Output the [x, y] coordinate of the center of the cell containing the given text.  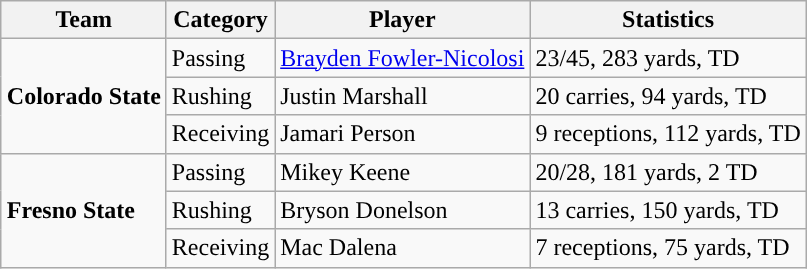
Colorado State [84, 96]
20/28, 181 yards, 2 TD [668, 172]
Bryson Donelson [402, 210]
Justin Marshall [402, 96]
13 carries, 150 yards, TD [668, 210]
Category [220, 20]
9 receptions, 112 yards, TD [668, 134]
Team [84, 20]
Statistics [668, 20]
23/45, 283 yards, TD [668, 58]
Fresno State [84, 210]
Player [402, 20]
Brayden Fowler-Nicolosi [402, 58]
Mikey Keene [402, 172]
Jamari Person [402, 134]
7 receptions, 75 yards, TD [668, 248]
20 carries, 94 yards, TD [668, 96]
Mac Dalena [402, 248]
